Locate the cell with the specified text and output its (X, Y) center coordinate. 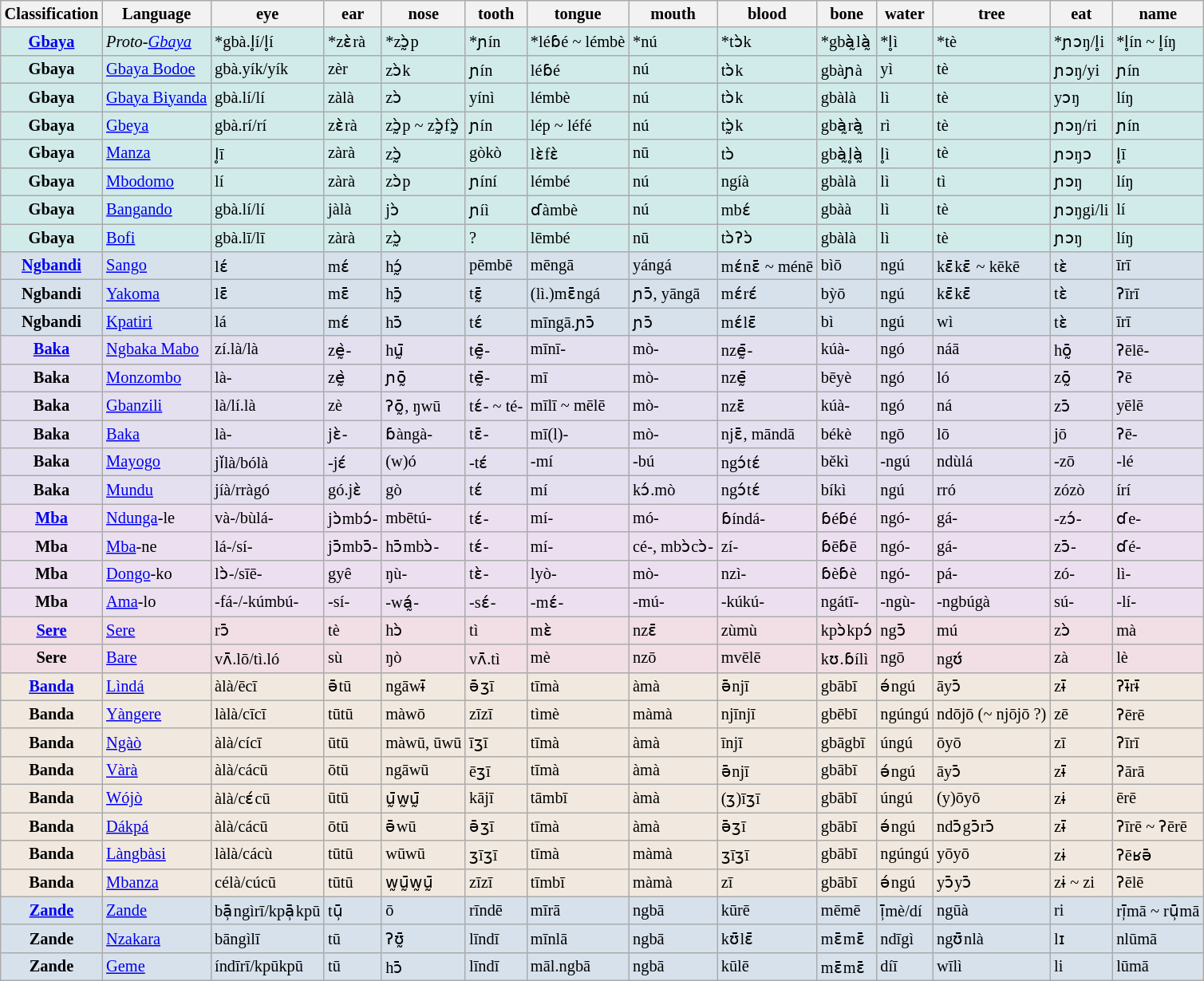
zè (353, 405)
mè (578, 657)
*l̥ì (905, 41)
Gbanzili (156, 405)
? (496, 238)
zèr (353, 69)
(w)ó (423, 461)
*léɓé ~ lémbè (578, 41)
ʔērē (1158, 715)
zɔ̰̀p ~ zɔ̰̀fɔ̰̀ (423, 124)
kūlē (768, 967)
zɔ̄ (1081, 405)
ɓíndá- (768, 518)
tīmbī (578, 882)
nzō (673, 657)
gbà̰l̥à̰ (847, 153)
*nú (673, 41)
díī (905, 967)
Ngàò (156, 742)
ɲɔ̄ (673, 322)
mɛ̀ (578, 630)
lɛ̄ (267, 294)
bì (847, 322)
jɔ̀mbɔ́- (353, 518)
zà (1081, 657)
rī̹mā ~ rū̹mā (1158, 911)
ɲɔŋ/yi (1081, 69)
Làngbàsi (156, 855)
eye (267, 14)
mīrā (578, 911)
rɔ̄ (267, 630)
yɔŋ (1081, 97)
jǐlà/bólà (267, 461)
và-/bùlá- (267, 518)
lɛ̀fɛ̀ (578, 153)
Yàngere (156, 715)
bone (847, 14)
-zɔ́- (1081, 518)
(ʒ)īʒī (768, 798)
*ɲɔŋ/l̥i (1081, 41)
lá-/sí- (267, 546)
ɗàmbè (578, 209)
Gbaya Bodoe (156, 69)
írí (1158, 490)
hɔ̰̄ (423, 294)
ʔē (1158, 378)
ʔārā (1158, 770)
Dákpá (156, 826)
běkì (847, 461)
cé-, mbɔ̀cɔ̀- (673, 546)
Nzakara (156, 938)
Vàrà (156, 770)
Gbeya (156, 124)
lè (1158, 657)
vʌ̄.tì (496, 657)
mēmē (847, 911)
wīlì (991, 967)
ɓèɓè (847, 574)
mà (1158, 630)
lō (991, 434)
ngāwɨ̄ (423, 686)
Sango (156, 265)
ʔēlē- (1158, 349)
hṵ̄ (423, 349)
gbāgbī (847, 742)
Dongo-ko (156, 574)
mēngā (578, 265)
kɛ̄kɛ̄ ~ kēkē (991, 265)
zí- (768, 546)
ērē (1158, 798)
mvēlē (768, 657)
-mí (578, 461)
-lí- (1158, 601)
ló (991, 378)
*zɛ̀rà (353, 41)
zḛ̀- (353, 349)
ɲō̰ (423, 378)
njīnjī (768, 715)
yōyō (991, 855)
ɓéɓé (847, 518)
Lìndá (156, 686)
jɛ̀- (353, 434)
zō̰ (1081, 378)
Mbodomo (156, 182)
-ngú (905, 461)
sù (353, 657)
zɨ ~ zi (1081, 882)
ɲɔŋɔ (1081, 153)
*tɔ̀k (768, 41)
làlà/cīcī (267, 715)
li (1081, 967)
zɔ̀k (423, 69)
*ɲín (496, 41)
*tè (991, 41)
tɔ̀ʔɔ̀ (768, 238)
tìmè (578, 715)
ndōjō (~ njōjō ?) (991, 715)
-wá̰- (423, 601)
-mɛ́- (578, 601)
tree (991, 14)
ngʊ̄nlà (991, 938)
ṵ̄w̰ṵ̄ (423, 798)
àlà/cícī (267, 742)
gbà̰rà̰ (847, 124)
léɓé (578, 69)
rì (905, 124)
mīlī ~ mēlē (578, 405)
lēmbé (578, 238)
ə̄wū (423, 826)
ndùlá (991, 461)
name (1158, 14)
índīrī/kpūkpū (267, 967)
Wójò (156, 798)
mú (991, 630)
pēmbē (496, 265)
tāmbī (578, 798)
ɲɔŋ/ri (1081, 124)
ōyō (991, 742)
àlà/ēcī (267, 686)
mī(l)- (578, 434)
Ngbaka Mabo (156, 349)
zɛ̀rà (353, 124)
ʔēlē (1158, 882)
nzì- (768, 574)
ɲɔ̄, yāngā (673, 294)
yɔ̄yɔ̄ (991, 882)
ʔē- (1158, 434)
Mbanza (156, 882)
-sɛ́- (496, 601)
Mayogo (156, 461)
-fá-/-kúmbú- (267, 601)
ʔēʁə̄ (1158, 855)
njɛ̄, māndā (768, 434)
-tɛ́ (496, 461)
kpɔ̀kpɔ́ (847, 630)
Ndunga-le (156, 518)
blood (768, 14)
békè (847, 434)
ngʊ́ (991, 657)
mīnī- (578, 349)
náā (991, 349)
mɛ́rɛ́ (768, 294)
ri (1081, 911)
célà/cúcū (267, 882)
àlà/cɛ́cū (267, 798)
Bofi (156, 238)
ə̄tū (353, 686)
mó- (673, 518)
gò (423, 490)
Language (156, 14)
-jɛ́ (353, 461)
*zɔ̰̀p (423, 41)
gbà.yík/yík (267, 69)
ʔɨ̄rɨ̄ (1158, 686)
Ama-lo (156, 601)
-kúkú- (768, 601)
ndīgì (905, 938)
tooth (496, 14)
zḛ̀ (353, 378)
-bú (673, 461)
làlà/cácù (267, 855)
Monzombo (156, 378)
Mba-ne (156, 546)
zɔ̄- (1081, 546)
vʌ̄.lō/tì.ló (267, 657)
tɛ̀- (496, 574)
màwū, ūwū (423, 742)
bā̹ngìrī/kpā̹kpū (267, 911)
màwō (423, 715)
mīnlā (578, 938)
mí (578, 490)
mɛ́nɛ̄ ~ ménē (768, 265)
māl.ngbā (578, 967)
pá- (991, 574)
gbēbī (847, 715)
ɲíní (496, 182)
yángá (673, 265)
gbàɲà (847, 69)
Proto-Gbaya (156, 41)
ʔʊ̰̄ (423, 938)
ī̹mè/dí (905, 911)
*gbà.l̥í/l̥í (267, 41)
Manza (156, 153)
nose (423, 14)
kūrē (768, 911)
nzḛ̄ (768, 378)
gbà.lī/lī (267, 238)
zɔ̀p (423, 182)
wì (991, 322)
ʔīrē ~ ʔērē (1158, 826)
-lé (1158, 461)
(lì.)mɛ̄ngá (578, 294)
rīndē (496, 911)
-ngù- (905, 601)
hɔ̄mbɔ̀- (423, 546)
water (905, 14)
ngɔ̄ (905, 630)
ɓēɓē (847, 546)
mbētú- (423, 518)
ŋò (423, 657)
mīngā.ɲɔ̄ (578, 322)
lép ~ léfé (578, 124)
gòkò (496, 153)
Bangando (156, 209)
gbà.rí/rí (267, 124)
ɗe- (1158, 518)
là/lí.là (267, 405)
hō̰ (1081, 349)
Gbaya Biyanda (156, 97)
ō (423, 911)
tɛ̰̄ (496, 294)
Kpatiri (156, 322)
ɲíì (496, 209)
*l̥ín ~ l̥íŋ (1158, 41)
jàlà (353, 209)
lyò- (578, 574)
lɛ́ (267, 265)
lūmā (1158, 967)
ngíà (768, 182)
yì (905, 69)
tongue (578, 14)
ndɔ̄gɔ̄rɔ̄ (991, 826)
ɗé- (1158, 546)
lì- (1158, 574)
lémbé (578, 182)
jɔ̀ (423, 209)
rró (991, 490)
ʔō̰, ŋwū (423, 405)
kʊ̄lɛ̄ (768, 938)
kɛ̄kɛ̄ (991, 294)
zàlà (353, 97)
tɛ́- ~ té- (496, 405)
bỳō (847, 294)
kɔ́.mò (673, 490)
zùmù (768, 630)
bìō (847, 265)
Classification (51, 14)
gyê (353, 574)
zó- (1081, 574)
Geme (156, 967)
Bare (156, 657)
kājī (496, 798)
mī (578, 378)
(y)ōyō (991, 798)
lɔ̀-/sīē- (267, 574)
mɛ́lɛ̄ (768, 322)
hɔ̰́ (423, 265)
Yakoma (156, 294)
sú- (1081, 601)
īʒī (496, 742)
-mú- (673, 601)
yínì (496, 97)
bēyè (847, 378)
-sí- (353, 601)
l̥ì (905, 153)
īnjī (768, 742)
ngāwū (423, 770)
zē (1081, 715)
jíà/rràgó (267, 490)
lɪ (1081, 938)
bāngìlī (267, 938)
tɛ̄- (496, 434)
lá (267, 322)
*gbà̰là̰ (847, 41)
eat (1081, 14)
-zō (1081, 461)
yēlē (1158, 405)
zí.là/là (267, 349)
w̰ṵ̄w̰ṵ̄ (423, 882)
-ngbúgà (991, 601)
wūwū (423, 855)
ɓàngà- (423, 434)
jō (1081, 434)
mɛ̄ (353, 294)
ná (991, 405)
nlūmā (1158, 938)
ear (353, 14)
bíkì (847, 490)
tɔ̰̀k (768, 124)
ɲɔŋgi/li (1081, 209)
zózò (1081, 490)
mouth (673, 14)
ngátī- (847, 601)
tū̹ (353, 911)
mbɛ́ (768, 209)
jɔ̄mbɔ̄- (353, 546)
gbàà (847, 209)
ēʒī (496, 770)
nzḛ̄- (768, 349)
Mundu (156, 490)
gó.jɛ̀ (353, 490)
hɔ̀ (423, 630)
kʊ.ɓílì (847, 657)
ŋù- (423, 574)
lémbè (578, 97)
ngūà (991, 911)
tɔ̀ (768, 153)
